Output the (X, Y) coordinate of the center of the cell containing the given text.  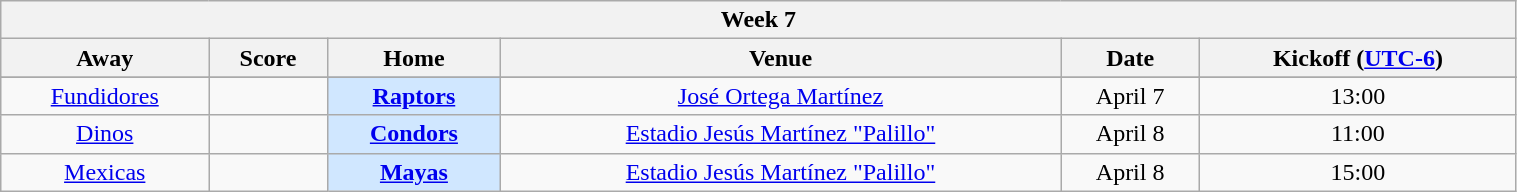
Condors (414, 134)
Home (414, 58)
Mexicas (105, 172)
April 7 (1130, 96)
José Ortega Martínez (780, 96)
11:00 (1358, 134)
Dinos (105, 134)
Away (105, 58)
Fundidores (105, 96)
13:00 (1358, 96)
Week 7 (758, 20)
Raptors (414, 96)
Kickoff (UTC-6) (1358, 58)
Venue (780, 58)
Score (268, 58)
Mayas (414, 172)
Date (1130, 58)
15:00 (1358, 172)
